From the cell containing the given text, extract its center point as (x, y) coordinate. 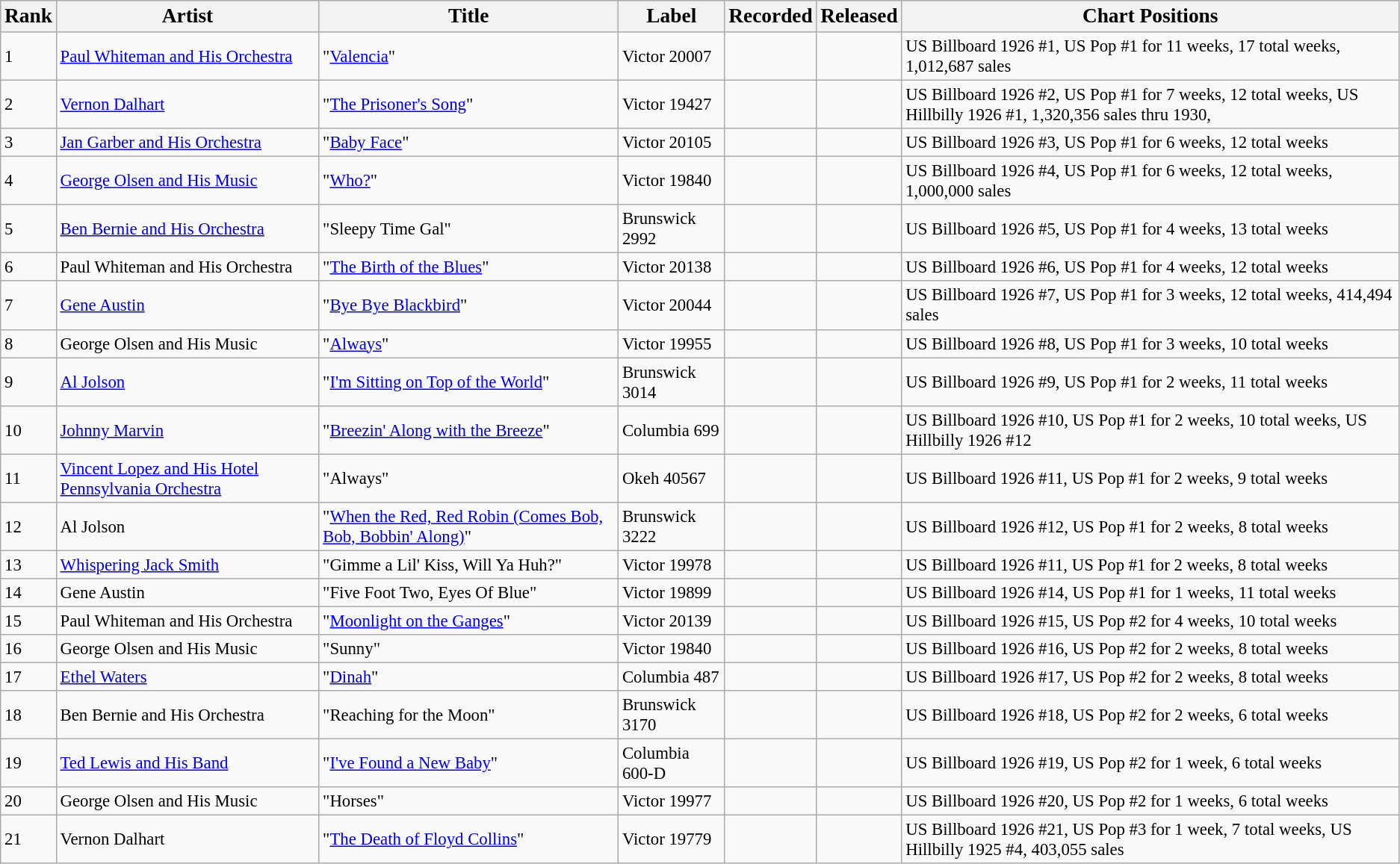
Ethel Waters (188, 677)
"Horses" (469, 801)
Columbia 487 (672, 677)
Ted Lewis and His Band (188, 763)
Chart Positions (1150, 16)
"Moonlight on the Ganges" (469, 621)
"The Death of Floyd Collins" (469, 839)
Victor 19899 (672, 593)
"I've Found a New Baby" (469, 763)
US Billboard 1926 #3, US Pop #1 for 6 weeks, 12 total weeks (1150, 143)
US Billboard 1926 #19, US Pop #2 for 1 week, 6 total weeks (1150, 763)
9 (28, 382)
"Reaching for the Moon" (469, 715)
18 (28, 715)
Brunswick 3170 (672, 715)
"Sunny" (469, 649)
Victor 19955 (672, 344)
"Bye Bye Blackbird" (469, 306)
Released (859, 16)
5 (28, 229)
US Billboard 1926 #20, US Pop #2 for 1 weeks, 6 total weeks (1150, 801)
US Billboard 1926 #15, US Pop #2 for 4 weeks, 10 total weeks (1150, 621)
US Billboard 1926 #12, US Pop #1 for 2 weeks, 8 total weeks (1150, 527)
15 (28, 621)
US Billboard 1926 #11, US Pop #1 for 2 weeks, 8 total weeks (1150, 565)
"Baby Face" (469, 143)
"I'm Sitting on Top of the World" (469, 382)
US Billboard 1926 #9, US Pop #1 for 2 weeks, 11 total weeks (1150, 382)
Victor 20044 (672, 306)
Brunswick 2992 (672, 229)
Brunswick 3222 (672, 527)
US Billboard 1926 #18, US Pop #2 for 2 weeks, 6 total weeks (1150, 715)
US Billboard 1926 #7, US Pop #1 for 3 weeks, 12 total weeks, 414,494 sales (1150, 306)
Title (469, 16)
3 (28, 143)
US Billboard 1926 #16, US Pop #2 for 2 weeks, 8 total weeks (1150, 649)
10 (28, 430)
7 (28, 306)
4 (28, 181)
Jan Garber and His Orchestra (188, 143)
US Billboard 1926 #2, US Pop #1 for 7 weeks, 12 total weeks, US Hillbilly 1926 #1, 1,320,356 sales thru 1930, (1150, 105)
6 (28, 267)
Victor 20105 (672, 143)
US Billboard 1926 #21, US Pop #3 for 1 week, 7 total weeks, US Hillbilly 1925 #4, 403,055 sales (1150, 839)
"Dinah" (469, 677)
Victor 20138 (672, 267)
"Sleepy Time Gal" (469, 229)
Columbia 600-D (672, 763)
14 (28, 593)
US Billboard 1926 #11, US Pop #1 for 2 weeks, 9 total weeks (1150, 478)
Victor 19977 (672, 801)
20 (28, 801)
Recorded (771, 16)
"Five Foot Two, Eyes Of Blue" (469, 593)
US Billboard 1926 #10, US Pop #1 for 2 weeks, 10 total weeks, US Hillbilly 1926 #12 (1150, 430)
Victor 20007 (672, 57)
US Billboard 1926 #5, US Pop #1 for 4 weeks, 13 total weeks (1150, 229)
Okeh 40567 (672, 478)
US Billboard 1926 #4, US Pop #1 for 6 weeks, 12 total weeks, 1,000,000 sales (1150, 181)
12 (28, 527)
US Billboard 1926 #8, US Pop #1 for 3 weeks, 10 total weeks (1150, 344)
Vincent Lopez and His Hotel Pennsylvania Orchestra (188, 478)
Victor 19978 (672, 565)
Johnny Marvin (188, 430)
Brunswick 3014 (672, 382)
"When the Red, Red Robin (Comes Bob, Bob, Bobbin' Along)" (469, 527)
Victor 19427 (672, 105)
21 (28, 839)
11 (28, 478)
Victor 19779 (672, 839)
Columbia 699 (672, 430)
"The Birth of the Blues" (469, 267)
"The Prisoner's Song" (469, 105)
13 (28, 565)
Victor 20139 (672, 621)
Rank (28, 16)
1 (28, 57)
US Billboard 1926 #14, US Pop #1 for 1 weeks, 11 total weeks (1150, 593)
Whispering Jack Smith (188, 565)
US Billboard 1926 #17, US Pop #2 for 2 weeks, 8 total weeks (1150, 677)
16 (28, 649)
"Gimme a Lil' Kiss, Will Ya Huh?" (469, 565)
"Valencia" (469, 57)
US Billboard 1926 #1, US Pop #1 for 11 weeks, 17 total weeks, 1,012,687 sales (1150, 57)
Artist (188, 16)
"Who?" (469, 181)
8 (28, 344)
2 (28, 105)
"Breezin' Along with the Breeze" (469, 430)
17 (28, 677)
19 (28, 763)
Label (672, 16)
US Billboard 1926 #6, US Pop #1 for 4 weeks, 12 total weeks (1150, 267)
